Capture the cell that displays the provided text and extract its [X, Y] central coordinate. 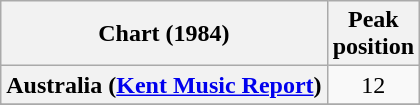
Peakposition [373, 34]
Chart (1984) [164, 34]
Australia (Kent Music Report) [164, 85]
12 [373, 85]
